Return the [x, y] coordinate for the center point of the cell that contains the specified text.  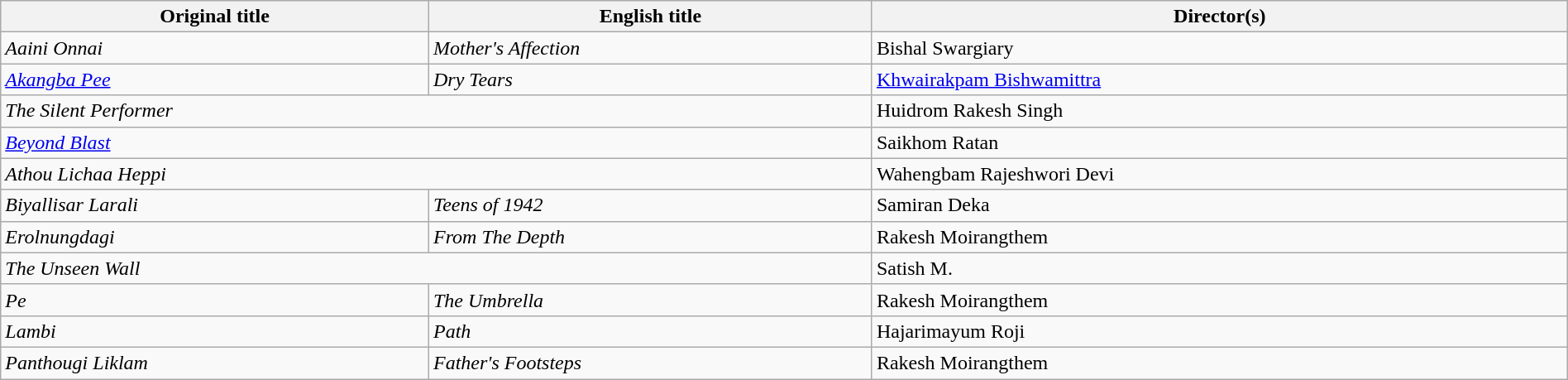
Original title [215, 17]
Athou Lichaa Heppi [437, 174]
Mother's Affection [650, 48]
Lambi [215, 331]
Satish M. [1219, 268]
Director(s) [1219, 17]
From The Depth [650, 237]
Teens of 1942 [650, 205]
The Silent Performer [437, 111]
Wahengbam Rajeshwori Devi [1219, 174]
Hajarimayum Roji [1219, 331]
English title [650, 17]
The Umbrella [650, 300]
Beyond Blast [437, 142]
Samiran Deka [1219, 205]
Biyallisar Larali [215, 205]
Aaini Onnai [215, 48]
Bishal Swargiary [1219, 48]
Huidrom Rakesh Singh [1219, 111]
Erolnungdagi [215, 237]
Saikhom Ratan [1219, 142]
Path [650, 331]
Panthougi Liklam [215, 363]
Akangba Pee [215, 79]
Father's Footsteps [650, 363]
The Unseen Wall [437, 268]
Khwairakpam Bishwamittra [1219, 79]
Pe [215, 300]
Dry Tears [650, 79]
